Locate the cell with the specified text and output its (x, y) center coordinate. 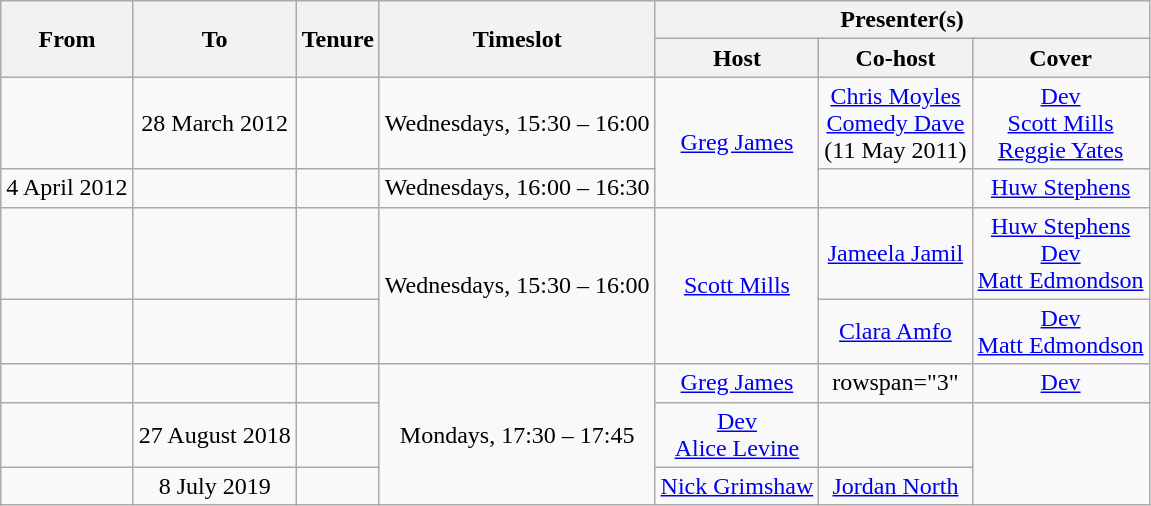
Cover (1060, 58)
DevAlice Levine (737, 434)
Jordan North (896, 486)
Clara Amfo (896, 332)
Presenter(s) (902, 20)
8 July 2019 (214, 486)
Timeslot (517, 39)
28 March 2012 (214, 123)
Jameela Jamil (896, 253)
Host (737, 58)
rowspan="3" (896, 383)
From (67, 39)
Dev (1060, 383)
DevScott MillsReggie Yates (1060, 123)
DevMatt Edmondson (1060, 332)
Huw Stephens (1060, 188)
Chris MoylesComedy Dave(11 May 2011) (896, 123)
To (214, 39)
Nick Grimshaw (737, 486)
Wednesdays, 16:00 – 16:30 (517, 188)
Mondays, 17:30 – 17:45 (517, 434)
Tenure (338, 39)
4 April 2012 (67, 188)
Scott Mills (737, 286)
Huw StephensDevMatt Edmondson (1060, 253)
Co-host (896, 58)
27 August 2018 (214, 434)
